From the cell containing the given text, extract its center point as (x, y) coordinate. 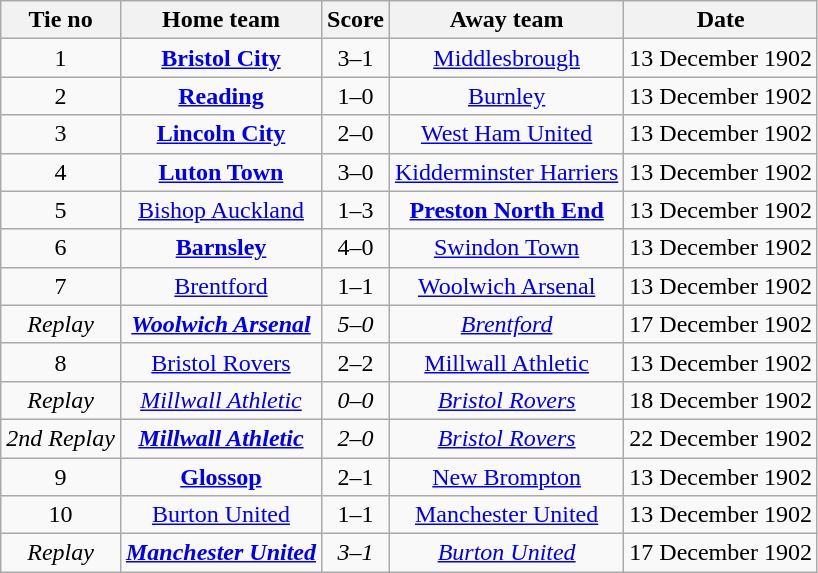
2–2 (356, 362)
3 (61, 134)
Tie no (61, 20)
2–1 (356, 477)
22 December 1902 (721, 438)
Away team (506, 20)
1 (61, 58)
Preston North End (506, 210)
Glossop (220, 477)
3–0 (356, 172)
Barnsley (220, 248)
Score (356, 20)
5–0 (356, 324)
Swindon Town (506, 248)
Middlesbrough (506, 58)
Bishop Auckland (220, 210)
1–0 (356, 96)
5 (61, 210)
4–0 (356, 248)
10 (61, 515)
Kidderminster Harriers (506, 172)
7 (61, 286)
18 December 1902 (721, 400)
8 (61, 362)
Reading (220, 96)
9 (61, 477)
West Ham United (506, 134)
New Brompton (506, 477)
2 (61, 96)
Burnley (506, 96)
0–0 (356, 400)
4 (61, 172)
Lincoln City (220, 134)
1–3 (356, 210)
Home team (220, 20)
Luton Town (220, 172)
6 (61, 248)
Bristol City (220, 58)
2nd Replay (61, 438)
Date (721, 20)
